Return the (x, y) coordinate for the center point of the cell that contains the specified text.  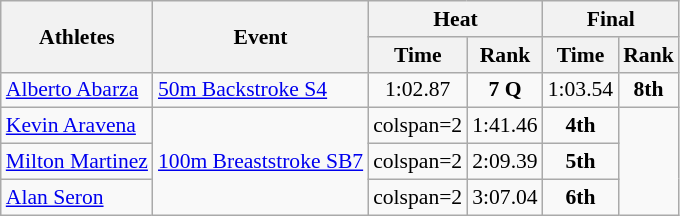
1:03.54 (580, 90)
3:07.04 (504, 197)
100m Breaststroke SB7 (260, 162)
1:02.87 (418, 90)
Kevin Aravena (77, 126)
Event (260, 36)
6th (580, 197)
Alan Seron (77, 197)
7 Q (504, 90)
5th (580, 162)
Final (611, 19)
1:41.46 (504, 126)
8th (648, 90)
4th (580, 126)
Alberto Abarza (77, 90)
2:09.39 (504, 162)
Heat (456, 19)
Athletes (77, 36)
50m Backstroke S4 (260, 90)
Milton Martinez (77, 162)
